Find where the given text appears and provide that cell's center as (X, Y) coordinate. 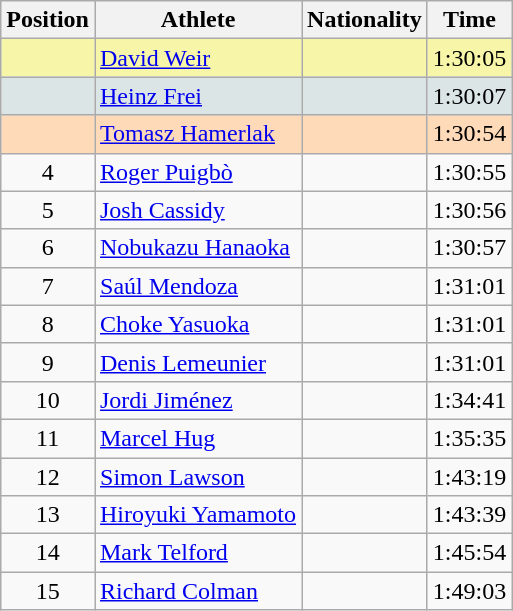
11 (48, 438)
1:30:56 (469, 210)
Nobukazu Hanaoka (198, 248)
1:49:03 (469, 591)
1:43:39 (469, 515)
Simon Lawson (198, 477)
Roger Puigbò (198, 172)
Jordi Jiménez (198, 400)
Saúl Mendoza (198, 286)
Time (469, 20)
14 (48, 553)
Athlete (198, 20)
5 (48, 210)
Josh Cassidy (198, 210)
1:30:55 (469, 172)
1:45:54 (469, 553)
Position (48, 20)
10 (48, 400)
Mark Telford (198, 553)
12 (48, 477)
David Weir (198, 58)
7 (48, 286)
Nationality (365, 20)
8 (48, 324)
9 (48, 362)
Heinz Frei (198, 96)
Hiroyuki Yamamoto (198, 515)
1:43:19 (469, 477)
1:30:54 (469, 134)
1:30:07 (469, 96)
Tomasz Hamerlak (198, 134)
15 (48, 591)
4 (48, 172)
6 (48, 248)
1:30:05 (469, 58)
Richard Colman (198, 591)
Denis Lemeunier (198, 362)
Marcel Hug (198, 438)
1:34:41 (469, 400)
1:35:35 (469, 438)
1:30:57 (469, 248)
13 (48, 515)
Choke Yasuoka (198, 324)
